Scan for the cell matching the given text and deliver its (x, y) coordinate at center. 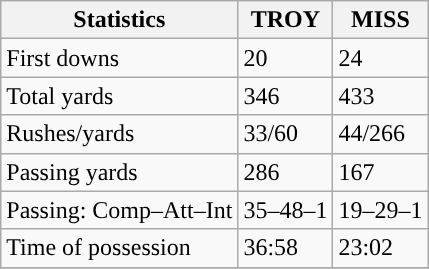
First downs (120, 58)
Total yards (120, 96)
MISS (380, 20)
167 (380, 172)
346 (286, 96)
35–48–1 (286, 210)
433 (380, 96)
23:02 (380, 248)
36:58 (286, 248)
Passing yards (120, 172)
Time of possession (120, 248)
TROY (286, 20)
Passing: Comp–Att–Int (120, 210)
44/266 (380, 134)
33/60 (286, 134)
24 (380, 58)
19–29–1 (380, 210)
Statistics (120, 20)
Rushes/yards (120, 134)
286 (286, 172)
20 (286, 58)
